Provide the [x, y] coordinate of the cell's center where the given text is located.  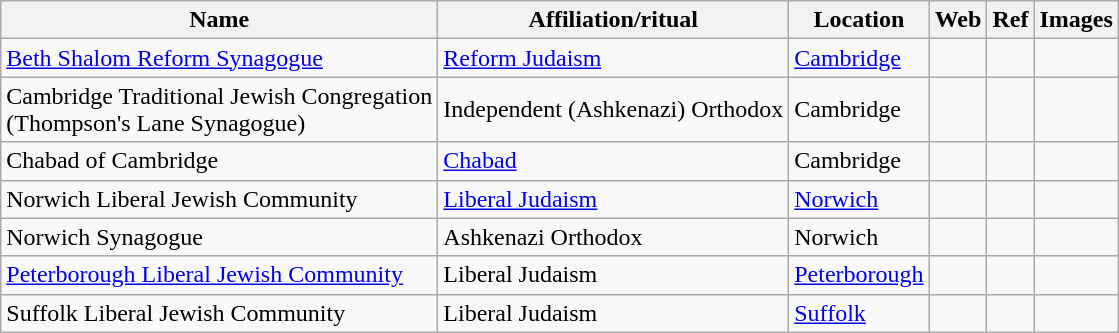
Web [958, 20]
Suffolk Liberal Jewish Community [220, 313]
Images [1076, 20]
Norwich Liberal Jewish Community [220, 199]
Ref [1010, 20]
Name [220, 20]
Norwich Synagogue [220, 237]
Chabad of Cambridge [220, 161]
Beth Shalom Reform Synagogue [220, 58]
Reform Judaism [614, 58]
Peterborough Liberal Jewish Community [220, 275]
Independent (Ashkenazi) Orthodox [614, 110]
Suffolk [859, 313]
Peterborough [859, 275]
Affiliation/ritual [614, 20]
Ashkenazi Orthodox [614, 237]
Chabad [614, 161]
Cambridge Traditional Jewish Congregation (Thompson's Lane Synagogue) [220, 110]
Location [859, 20]
